Extract the (x, y) coordinate from the center of the cell holding the provided text.  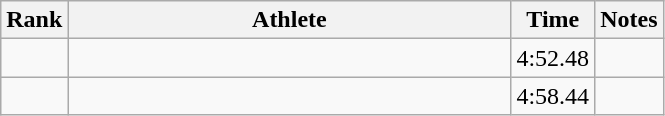
Rank (34, 20)
Athlete (290, 20)
4:52.48 (553, 58)
4:58.44 (553, 96)
Time (553, 20)
Notes (629, 20)
